From the cell containing the given text, extract its center point as (X, Y) coordinate. 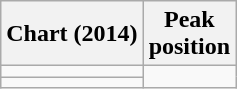
Peakposition (189, 34)
Chart (2014) (72, 34)
